Return the [x, y] coordinate for the center point of the cell that contains the specified text.  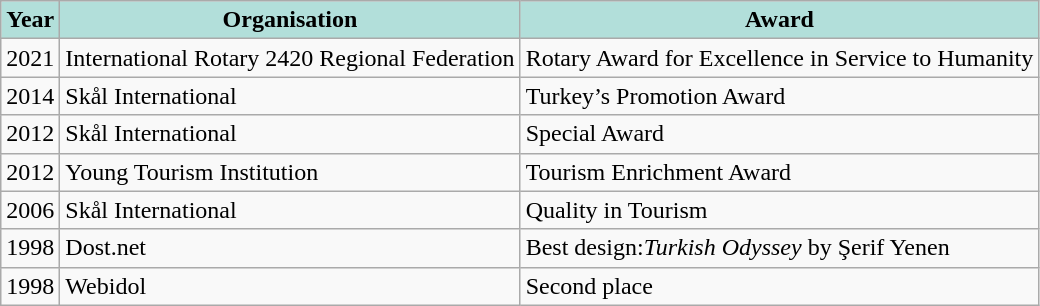
Dost.net [290, 248]
2021 [30, 58]
Best design:Turkish Odyssey by Şerif Yenen [780, 248]
Organisation [290, 20]
2014 [30, 96]
Award [780, 20]
Webidol [290, 286]
Turkey’s Promotion Award [780, 96]
Rotary Award for Excellence in Service to Humanity [780, 58]
Young Tourism Institution [290, 172]
Tourism Enrichment Award [780, 172]
International Rotary 2420 Regional Federation [290, 58]
2006 [30, 210]
Year [30, 20]
Special Award [780, 134]
Quality in Tourism [780, 210]
Second place [780, 286]
